Output the [x, y] coordinate of the center of the cell containing the given text.  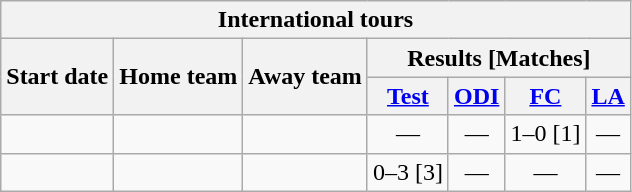
ODI [476, 96]
Test [408, 96]
LA [608, 96]
0–3 [3] [408, 172]
Away team [306, 77]
International tours [316, 20]
Results [Matches] [498, 58]
Home team [178, 77]
1–0 [1] [546, 134]
Start date [58, 77]
FC [546, 96]
